Detect which cell encompasses the target text, then output its (x, y) center coordinate. 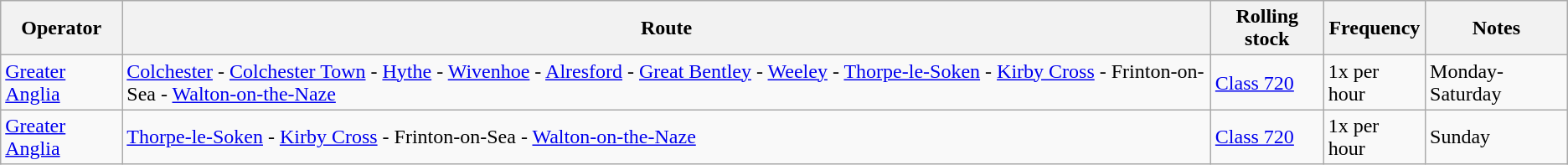
Route (667, 28)
Thorpe-le-Soken - Kirby Cross - Frinton-on-Sea - Walton-on-the-Naze (667, 137)
Monday-Saturday (1497, 82)
Operator (62, 28)
Notes (1497, 28)
Frequency (1374, 28)
Rolling stock (1266, 28)
Sunday (1497, 137)
